Determine the (X, Y) coordinate at the center of the cell enclosing the given text.  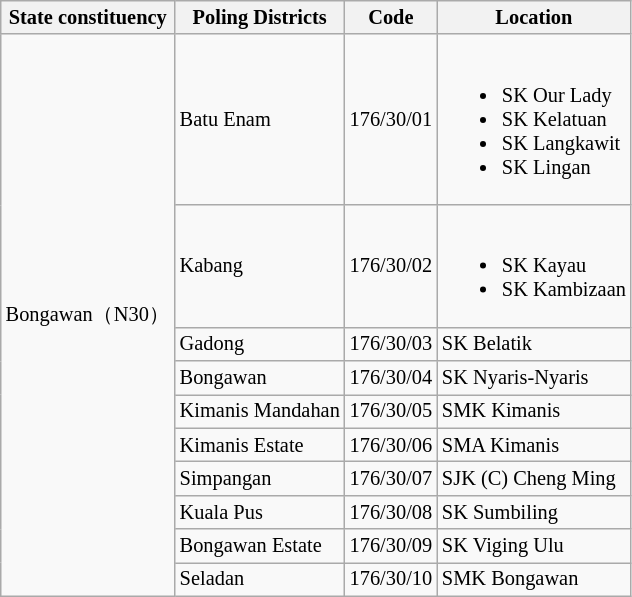
Kimanis Mandahan (260, 411)
Kuala Pus (260, 512)
176/30/05 (391, 411)
Bongawan（N30） (88, 315)
Kimanis Estate (260, 445)
SK Sumbiling (534, 512)
Seladan (260, 579)
176/30/02 (391, 265)
Kabang (260, 265)
176/30/09 (391, 546)
SK Nyaris-Nyaris (534, 378)
176/30/03 (391, 344)
SK Viging Ulu (534, 546)
Bongawan (260, 378)
Batu Enam (260, 119)
SK Our LadySK KelatuanSK LangkawitSK Lingan (534, 119)
SJK (C) Cheng Ming (534, 479)
Bongawan Estate (260, 546)
SK Belatik (534, 344)
SMK Bongawan (534, 579)
Location (534, 17)
SMK Kimanis (534, 411)
176/30/07 (391, 479)
Poling Districts (260, 17)
176/30/08 (391, 512)
Simpangan (260, 479)
176/30/04 (391, 378)
176/30/06 (391, 445)
176/30/01 (391, 119)
Code (391, 17)
176/30/10 (391, 579)
Gadong (260, 344)
SK KayauSK Kambizaan (534, 265)
SMA Kimanis (534, 445)
State constituency (88, 17)
